Provide the (x, y) coordinate of the cell's center where the given text is located.  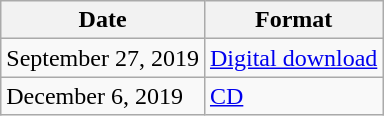
CD (293, 96)
Digital download (293, 58)
Format (293, 20)
December 6, 2019 (103, 96)
Date (103, 20)
September 27, 2019 (103, 58)
